Identify which cell holds the provided text, then report its (x, y) central coordinate. 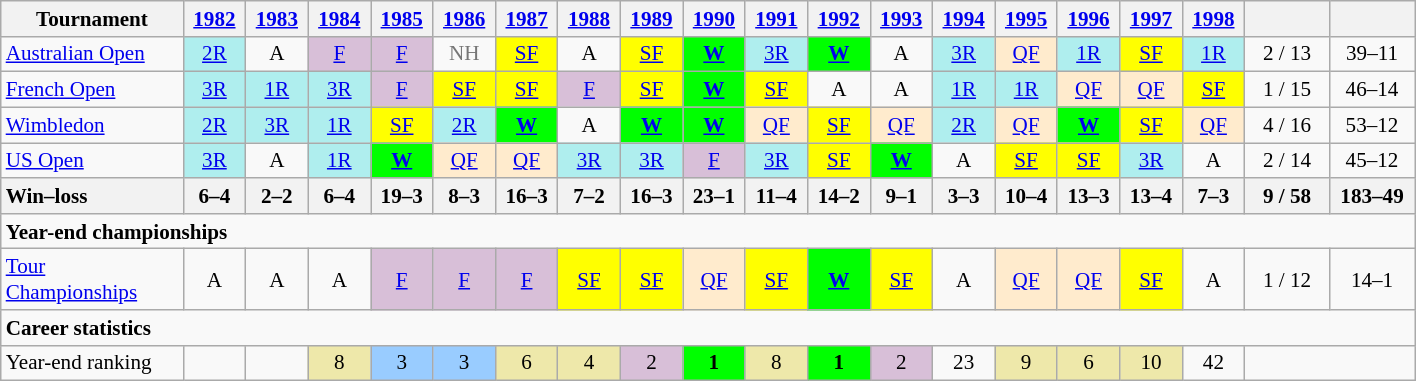
1995 (1026, 18)
42 (1213, 362)
1992 (839, 18)
1982 (214, 18)
1998 (1213, 18)
Win–loss (92, 196)
1994 (963, 18)
1984 (339, 18)
1988 (589, 18)
1997 (1151, 18)
8–3 (464, 196)
3–3 (963, 196)
13–3 (1088, 196)
1986 (464, 18)
1983 (277, 18)
14–1 (1372, 280)
2–2 (277, 196)
Tour Championships (92, 280)
Tournament (92, 18)
45–12 (1372, 160)
23–1 (714, 196)
53–12 (1372, 124)
19–3 (401, 196)
Australian Open (92, 54)
9 (1026, 362)
1996 (1088, 18)
1985 (401, 18)
1 / 15 (1288, 90)
9 / 58 (1288, 196)
NH (464, 54)
13–4 (1151, 196)
10–4 (1026, 196)
7–3 (1213, 196)
39–11 (1372, 54)
1990 (714, 18)
1 / 12 (1288, 280)
183–49 (1372, 196)
1991 (776, 18)
11–4 (776, 196)
4 (589, 362)
2 / 14 (1288, 160)
2 / 13 (1288, 54)
Year-end championships (708, 230)
1989 (651, 18)
7–2 (589, 196)
46–14 (1372, 90)
US Open (92, 160)
Career statistics (708, 328)
9–1 (901, 196)
23 (963, 362)
1987 (526, 18)
Year-end ranking (92, 362)
4 / 16 (1288, 124)
French Open (92, 90)
14–2 (839, 196)
Wimbledon (92, 124)
10 (1151, 362)
1993 (901, 18)
